Provide the [x, y] coordinate of the cell's center where the given text is located.  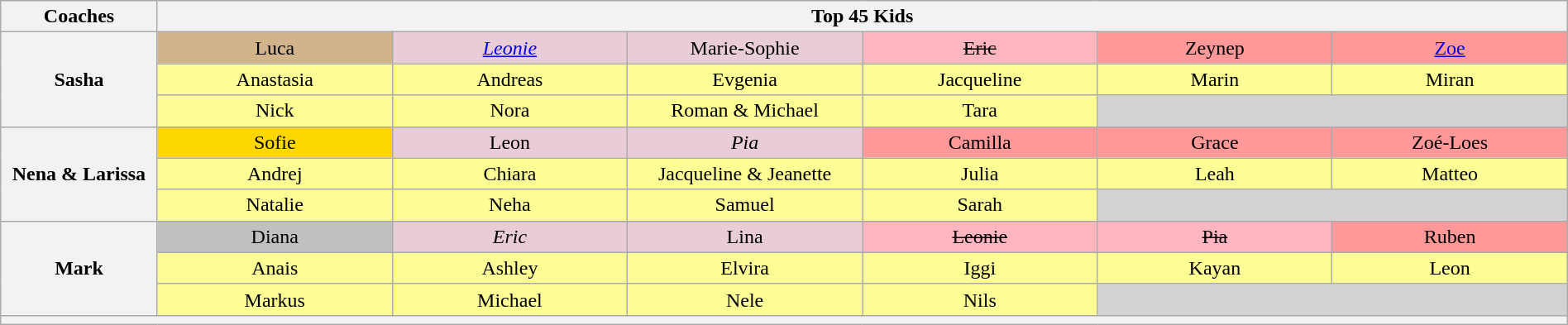
Anastasia [275, 79]
Miran [1450, 79]
Marie-Sophie [745, 48]
Tara [980, 111]
Grace [1215, 142]
Nena & Larissa [79, 174]
Ruben [1450, 237]
Andrej [275, 174]
Markus [275, 299]
Iggi [980, 268]
Sasha [79, 79]
Zeynep [1215, 48]
Leah [1215, 174]
Jacqueline & Jeanette [745, 174]
Nils [980, 299]
Mark [79, 268]
Sarah [980, 205]
Diana [275, 237]
Andreas [509, 79]
Kayan [1215, 268]
Lina [745, 237]
Evgenia [745, 79]
Nick [275, 111]
Samuel [745, 205]
Ashley [509, 268]
Camilla [980, 142]
Natalie [275, 205]
Zoé-Loes [1450, 142]
Neha [509, 205]
Marin [1215, 79]
Julia [980, 174]
Coaches [79, 17]
Anais [275, 268]
Luca [275, 48]
Nora [509, 111]
Top 45 Kids [862, 17]
Roman & Michael [745, 111]
Michael [509, 299]
Chiara [509, 174]
Nele [745, 299]
Elvira [745, 268]
Zoe [1450, 48]
Sofie [275, 142]
Jacqueline [980, 79]
Matteo [1450, 174]
